Capture the cell that displays the provided text and extract its [x, y] central coordinate. 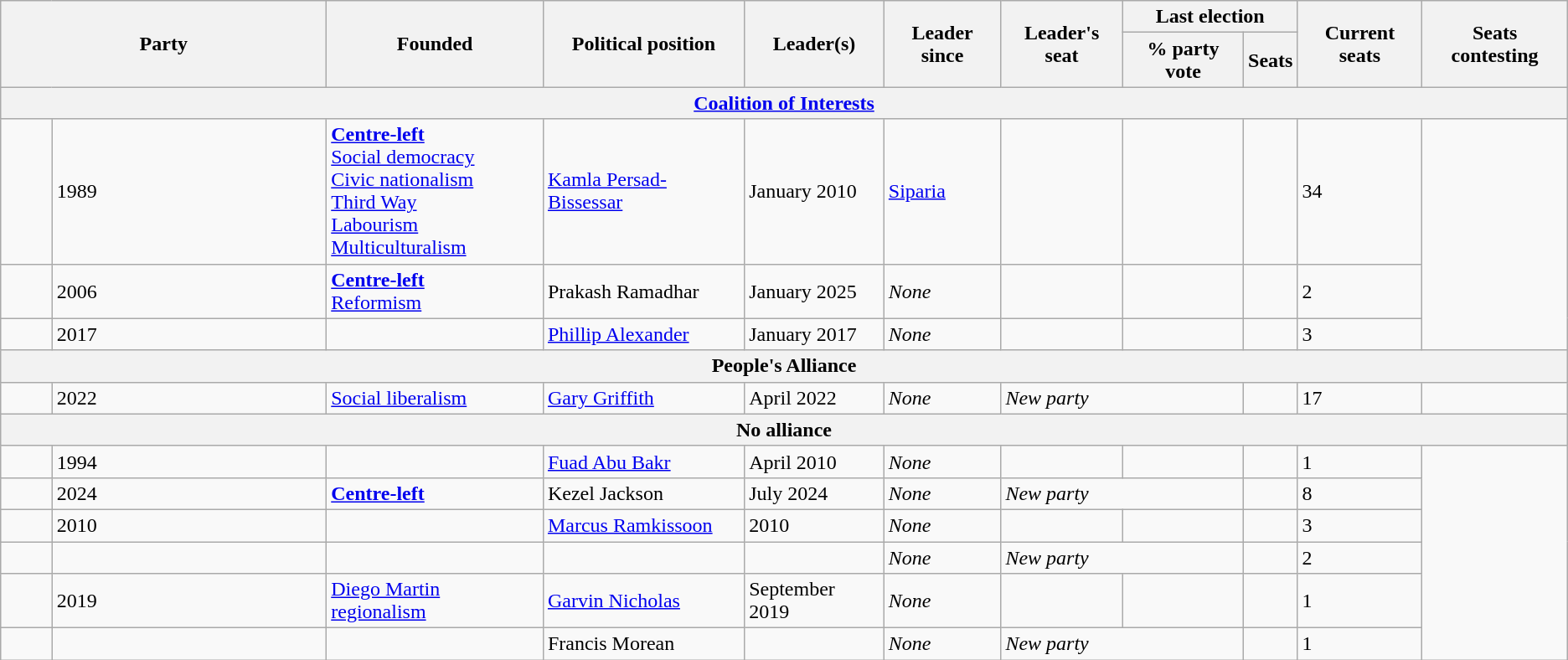
January 2025 [814, 291]
Siparia [942, 191]
No alliance [784, 430]
Phillip Alexander [643, 334]
2019 [189, 601]
January 2010 [814, 191]
Leader since [942, 44]
2017 [189, 334]
People's Alliance [784, 366]
Marcus Ramkissoon [643, 525]
Fuad Abu Bakr [643, 461]
Last election [1210, 17]
2006 [189, 291]
2022 [189, 398]
Social liberalism [436, 398]
34 [1360, 191]
Kezel Jackson [643, 493]
Political position [643, 44]
Coalition of Interests [784, 103]
Centre-leftReformism [436, 291]
17 [1360, 398]
July 2024 [814, 493]
Centre-left [436, 493]
Centre-leftSocial democracyCivic nationalismThird WayLabourismMulticulturalism [436, 191]
Prakash Ramadhar [643, 291]
Garvin Nicholas [643, 601]
Seats [1271, 60]
% party vote [1183, 60]
Current seats [1360, 44]
1994 [189, 461]
Leader(s) [814, 44]
September 2019 [814, 601]
Seats contesting [1494, 44]
Leader's seat [1062, 44]
Party [164, 44]
Gary Griffith [643, 398]
April 2010 [814, 461]
April 2022 [814, 398]
8 [1360, 493]
January 2017 [814, 334]
1989 [189, 191]
Diego Martin regionalism [436, 601]
2024 [189, 493]
Francis Morean [643, 644]
Founded [436, 44]
Kamla Persad-Bissessar [643, 191]
